Return [X, Y] of the center of cell containing provided text 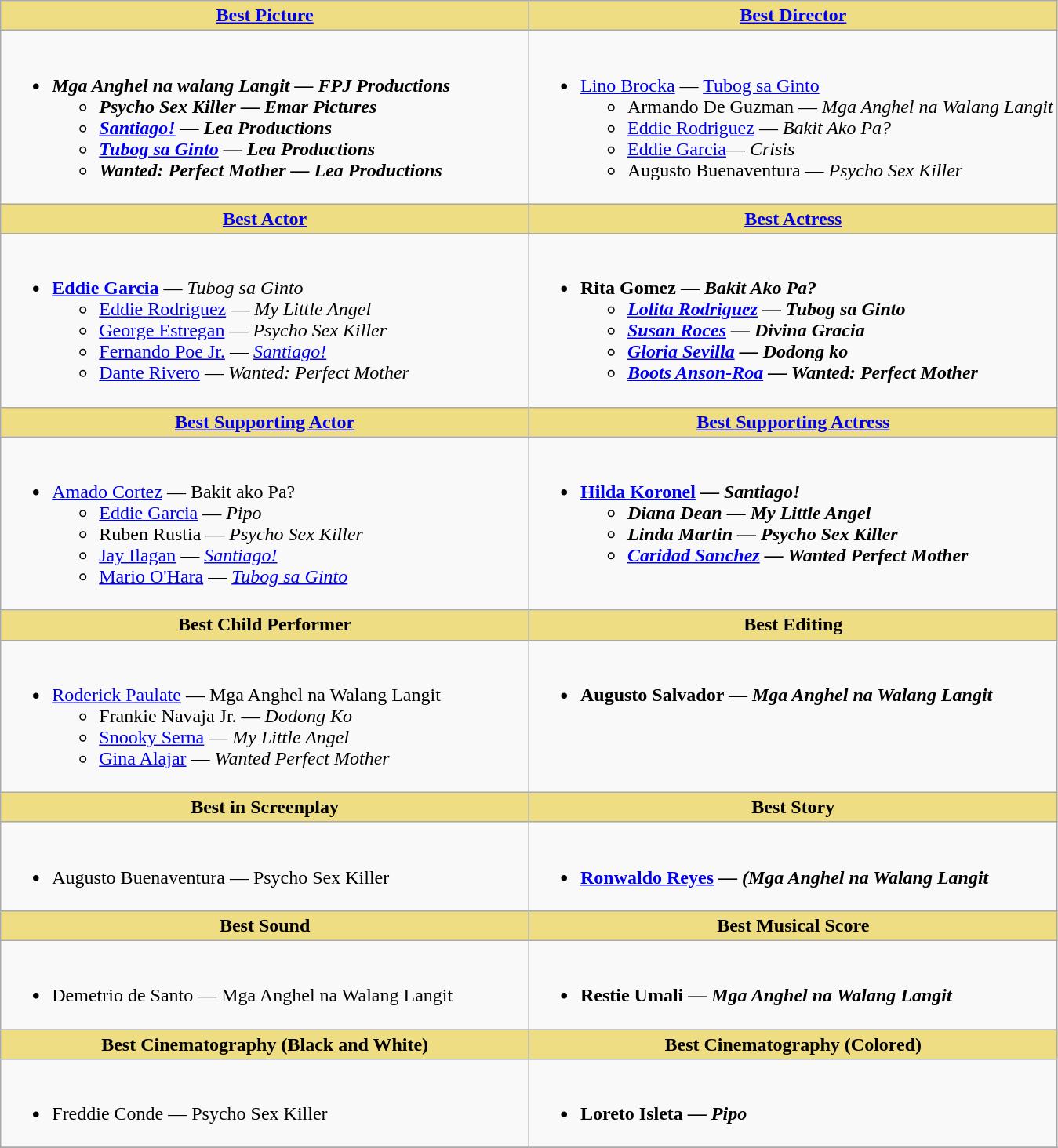
Ronwaldo Reyes — (Mga Anghel na Walang Langit [793, 866]
Best Child Performer [265, 625]
Best Musical Score [793, 925]
Best Supporting Actress [793, 422]
Roderick Paulate — Mga Anghel na Walang LangitFrankie Navaja Jr. — Dodong KoSnooky Serna — My Little AngelGina Alajar — Wanted Perfect Mother [265, 716]
Hilda Koronel — Santiago!Diana Dean — My Little AngelLinda Martin — Psycho Sex KillerCaridad Sanchez — Wanted Perfect Mother [793, 524]
Best Picture [265, 16]
Best Cinematography (Black and White) [265, 1044]
Augusto Buenaventura — Psycho Sex Killer [265, 866]
Augusto Salvador — Mga Anghel na Walang Langit [793, 716]
Amado Cortez — Bakit ako Pa?Eddie Garcia — PipoRuben Rustia — Psycho Sex KillerJay Ilagan — Santiago!Mario O'Hara — Tubog sa Ginto [265, 524]
Best Editing [793, 625]
Best Actress [793, 219]
Best Story [793, 807]
Best Director [793, 16]
Restie Umali — Mga Anghel na Walang Langit [793, 985]
Best Sound [265, 925]
Best Actor [265, 219]
Demetrio de Santo — Mga Anghel na Walang Langit [265, 985]
Loreto Isleta — Pipo [793, 1104]
Freddie Conde — Psycho Sex Killer [265, 1104]
Best in Screenplay [265, 807]
Best Cinematography (Colored) [793, 1044]
Best Supporting Actor [265, 422]
